Pinpoint the cell where the given text exists, returning its [x, y] midpoint coordinate. 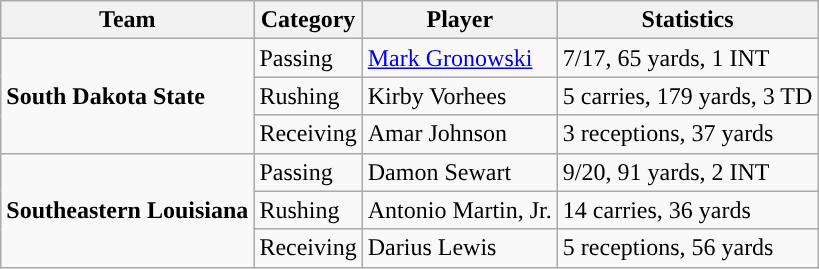
Player [460, 20]
Amar Johnson [460, 134]
South Dakota State [128, 96]
Antonio Martin, Jr. [460, 210]
Southeastern Louisiana [128, 210]
9/20, 91 yards, 2 INT [688, 172]
Darius Lewis [460, 248]
Kirby Vorhees [460, 96]
Mark Gronowski [460, 58]
Statistics [688, 20]
Team [128, 20]
3 receptions, 37 yards [688, 134]
5 carries, 179 yards, 3 TD [688, 96]
5 receptions, 56 yards [688, 248]
Damon Sewart [460, 172]
Category [308, 20]
14 carries, 36 yards [688, 210]
7/17, 65 yards, 1 INT [688, 58]
